Search for the cell housing the specified text and yield its (X, Y) center coordinate. 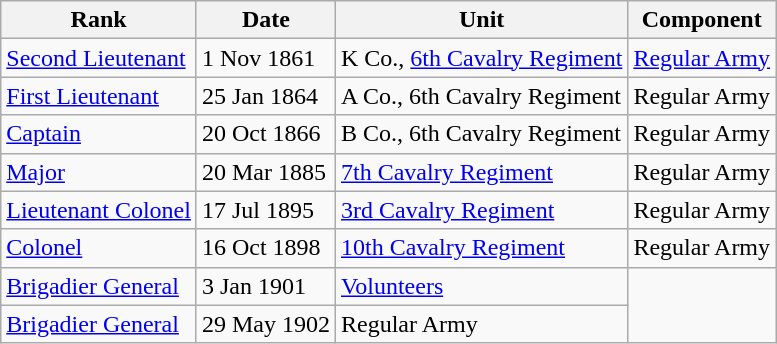
Component (702, 20)
Captain (99, 134)
29 May 1902 (266, 324)
Lieutenant Colonel (99, 210)
10th Cavalry Regiment (481, 248)
17 Jul 1895 (266, 210)
Date (266, 20)
First Lieutenant (99, 96)
20 Mar 1885 (266, 172)
K Co., 6th Cavalry Regiment (481, 58)
3 Jan 1901 (266, 286)
Volunteers (481, 286)
7th Cavalry Regiment (481, 172)
20 Oct 1866 (266, 134)
Second Lieutenant (99, 58)
16 Oct 1898 (266, 248)
1 Nov 1861 (266, 58)
Major (99, 172)
3rd Cavalry Regiment (481, 210)
Colonel (99, 248)
25 Jan 1864 (266, 96)
B Co., 6th Cavalry Regiment (481, 134)
Unit (481, 20)
A Co., 6th Cavalry Regiment (481, 96)
Rank (99, 20)
